Provide the [x, y] coordinate of the cell's center where the given text is located.  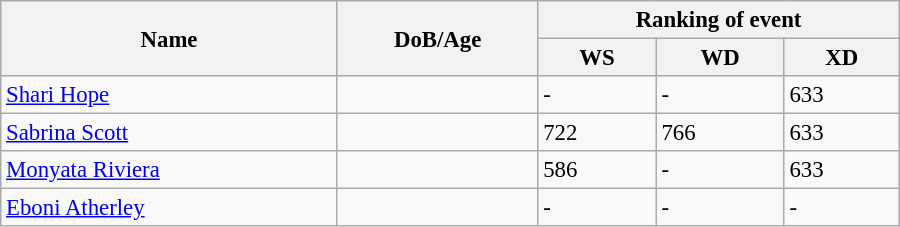
Monyata Riviera [170, 170]
DoB/Age [438, 38]
766 [720, 133]
WD [720, 58]
WS [597, 58]
Ranking of event [718, 20]
Shari Hope [170, 95]
722 [597, 133]
Sabrina Scott [170, 133]
Eboni Atherley [170, 208]
Name [170, 38]
586 [597, 170]
XD [842, 58]
